Find where the given text appears and provide that cell's center as (X, Y) coordinate. 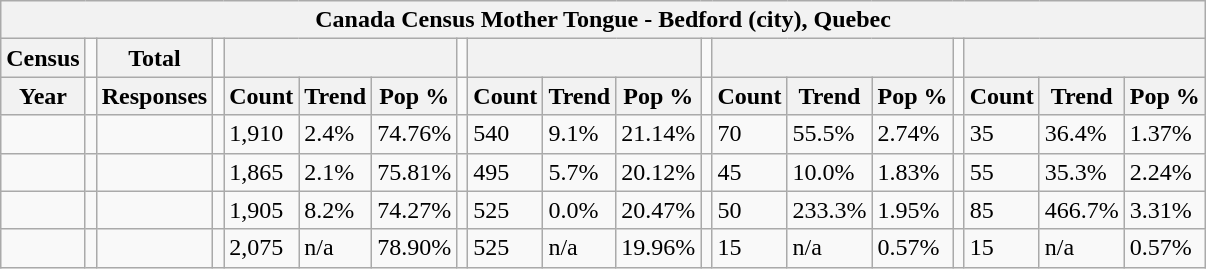
74.76% (414, 134)
1,910 (262, 134)
1.95% (912, 210)
1.37% (1164, 134)
45 (750, 172)
55.5% (830, 134)
75.81% (414, 172)
74.27% (414, 210)
10.0% (830, 172)
Total (154, 58)
0.0% (580, 210)
3.31% (1164, 210)
Year (43, 96)
Canada Census Mother Tongue - Bedford (city), Quebec (604, 20)
21.14% (658, 134)
85 (1002, 210)
2,075 (262, 248)
20.12% (658, 172)
8.2% (336, 210)
5.7% (580, 172)
2.24% (1164, 172)
9.1% (580, 134)
466.7% (1082, 210)
36.4% (1082, 134)
78.90% (414, 248)
35 (1002, 134)
Responses (154, 96)
20.47% (658, 210)
1,905 (262, 210)
50 (750, 210)
2.4% (336, 134)
1,865 (262, 172)
540 (506, 134)
70 (750, 134)
2.1% (336, 172)
35.3% (1082, 172)
233.3% (830, 210)
19.96% (658, 248)
1.83% (912, 172)
Census (43, 58)
495 (506, 172)
2.74% (912, 134)
55 (1002, 172)
